Capture the cell that displays the provided text and extract its (X, Y) central coordinate. 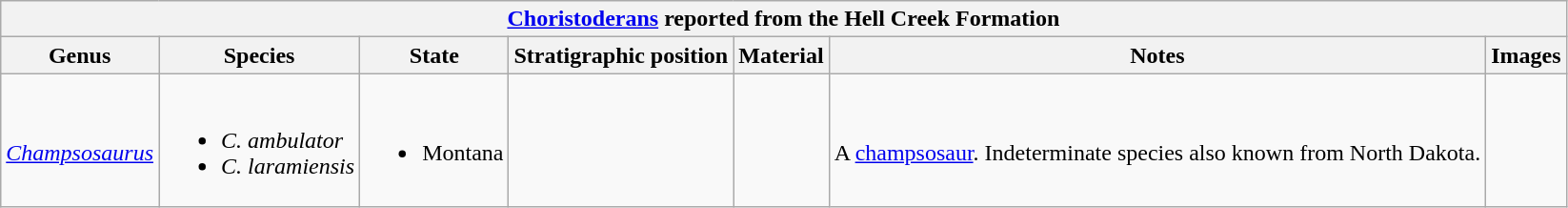
Images (1526, 55)
C. ambulatorC. laramiensis (259, 140)
Stratigraphic position (621, 55)
Notes (1157, 55)
Species (259, 55)
A champsosaur. Indeterminate species also known from North Dakota. (1157, 140)
Champsosaurus (80, 140)
Choristoderans reported from the Hell Creek Formation (783, 19)
State (434, 55)
Material (781, 55)
Montana (434, 140)
Genus (80, 55)
